Search for the cell housing the specified text and yield its [X, Y] center coordinate. 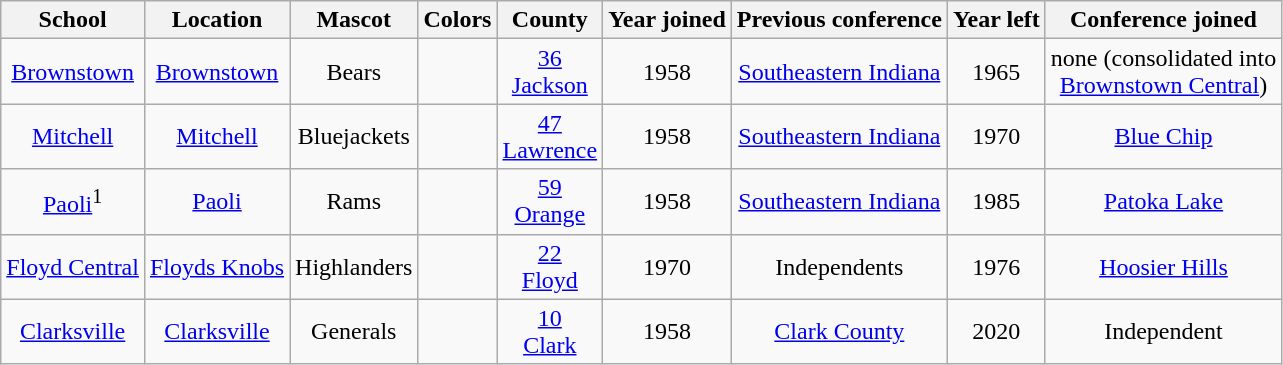
Blue Chip [1163, 136]
2020 [996, 332]
Colors [458, 20]
Floyd Central [73, 266]
Paoli [216, 202]
22 Floyd [550, 266]
Location [216, 20]
Highlanders [354, 266]
Generals [354, 332]
36 Jackson [550, 72]
County [550, 20]
Hoosier Hills [1163, 266]
Year left [996, 20]
Previous conference [839, 20]
Clark County [839, 332]
Independents [839, 266]
Rams [354, 202]
Conference joined [1163, 20]
Bears [354, 72]
1976 [996, 266]
59 Orange [550, 202]
School [73, 20]
Paoli1 [73, 202]
1965 [996, 72]
10 Clark [550, 332]
47 Lawrence [550, 136]
Mascot [354, 20]
1985 [996, 202]
none (consolidated into Brownstown Central) [1163, 72]
Patoka Lake [1163, 202]
Year joined [668, 20]
Floyds Knobs [216, 266]
Independent [1163, 332]
Bluejackets [354, 136]
